For the text-containing cell, return its midpoint in [x, y] coordinate format. 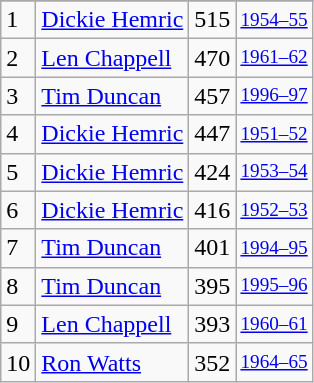
457 [212, 96]
1994–95 [274, 248]
4 [18, 134]
2 [18, 58]
1951–52 [274, 134]
7 [18, 248]
1964–65 [274, 362]
1954–55 [274, 20]
424 [212, 172]
447 [212, 134]
352 [212, 362]
3 [18, 96]
515 [212, 20]
5 [18, 172]
8 [18, 286]
393 [212, 324]
1953–54 [274, 172]
10 [18, 362]
1996–97 [274, 96]
416 [212, 210]
470 [212, 58]
1995–96 [274, 286]
401 [212, 248]
9 [18, 324]
1952–53 [274, 210]
6 [18, 210]
1960–61 [274, 324]
1 [18, 20]
395 [212, 286]
1961–62 [274, 58]
Ron Watts [112, 362]
